Output the (X, Y) coordinate of the center of the cell containing the given text.  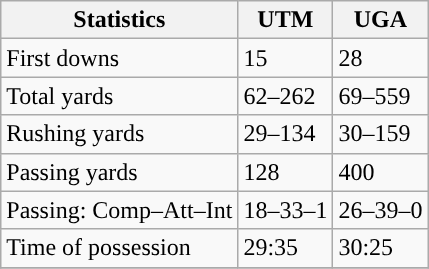
First downs (120, 58)
Time of possession (120, 248)
Statistics (120, 20)
30:25 (380, 248)
400 (380, 172)
Passing yards (120, 172)
Passing: Comp–Att–Int (120, 210)
62–262 (286, 96)
18–33–1 (286, 210)
15 (286, 58)
30–159 (380, 134)
29–134 (286, 134)
Rushing yards (120, 134)
128 (286, 172)
26–39–0 (380, 210)
UTM (286, 20)
69–559 (380, 96)
Total yards (120, 96)
29:35 (286, 248)
28 (380, 58)
UGA (380, 20)
